Return (X, Y) of the center of cell containing provided text 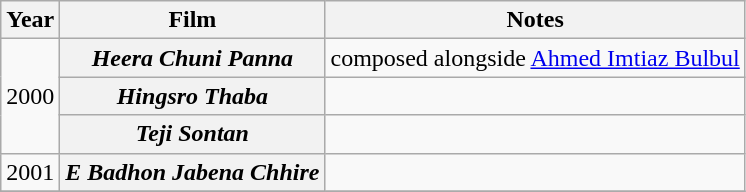
Hingsro Thaba (192, 96)
Year (30, 20)
2000 (30, 96)
Notes (535, 20)
2001 (30, 172)
Heera Chuni Panna (192, 58)
Film (192, 20)
composed alongside Ahmed Imtiaz Bulbul (535, 58)
E Badhon Jabena Chhire (192, 172)
Teji Sontan (192, 134)
